Scan for the cell matching the given text and deliver its (X, Y) coordinate at center. 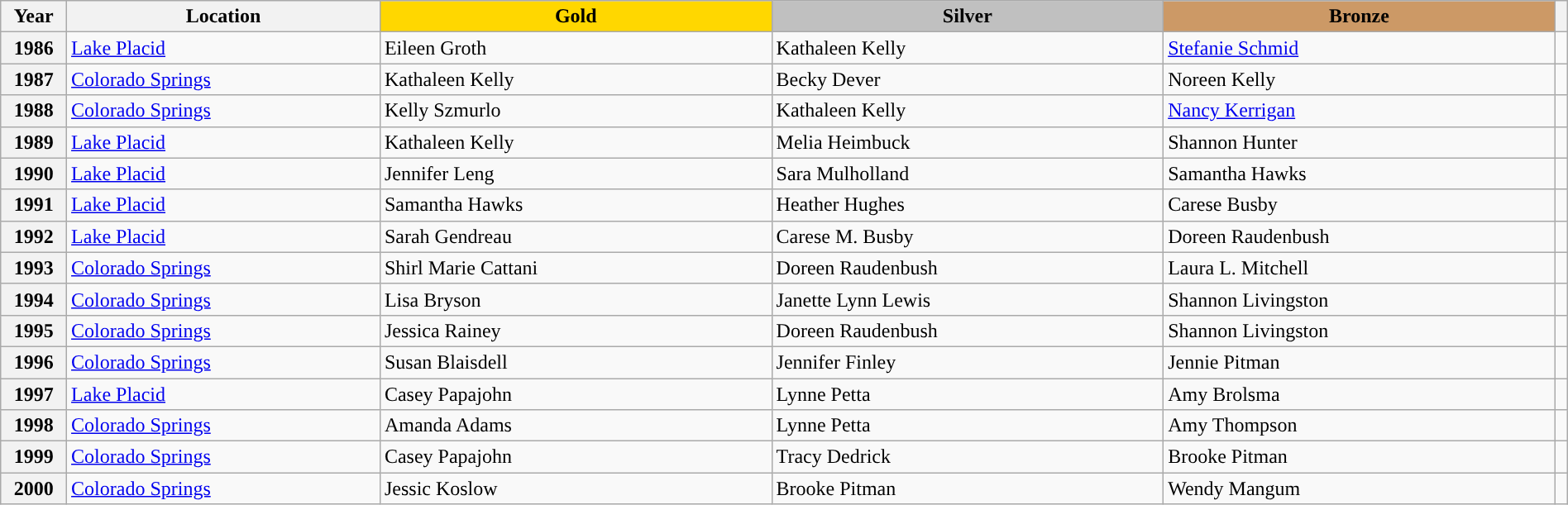
Shirl Marie Cattani (576, 268)
Sara Mulholland (968, 174)
Jessica Rainey (576, 331)
Silver (968, 17)
1998 (34, 426)
Janette Lynn Lewis (968, 299)
1997 (34, 394)
1994 (34, 299)
Bronze (1360, 17)
1987 (34, 79)
Gold (576, 17)
Noreen Kelly (1360, 79)
Amanda Adams (576, 426)
Melia Heimbuck (968, 142)
Amy Brolsma (1360, 394)
1986 (34, 48)
1992 (34, 236)
1989 (34, 142)
Lisa Bryson (576, 299)
Jennifer Leng (576, 174)
Sarah Gendreau (576, 236)
Jennifer Finley (968, 362)
Becky Dever (968, 79)
Kelly Szmurlo (576, 111)
Carese Busby (1360, 205)
1990 (34, 174)
Nancy Kerrigan (1360, 111)
Stefanie Schmid (1360, 48)
1995 (34, 331)
1991 (34, 205)
Tracy Dedrick (968, 457)
1999 (34, 457)
Heather Hughes (968, 205)
Wendy Mangum (1360, 488)
Jennie Pitman (1360, 362)
1996 (34, 362)
Amy Thompson (1360, 426)
1988 (34, 111)
2000 (34, 488)
Eileen Groth (576, 48)
Shannon Hunter (1360, 142)
1993 (34, 268)
Year (34, 17)
Location (223, 17)
Susan Blaisdell (576, 362)
Laura L. Mitchell (1360, 268)
Carese M. Busby (968, 236)
Jessic Koslow (576, 488)
